Find where the given text appears and provide that cell's center as (X, Y) coordinate. 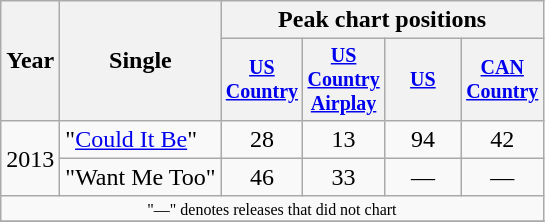
46 (262, 177)
"—" denotes releases that did not chart (272, 208)
CAN Country (502, 80)
Peak chart positions (382, 20)
"Could It Be" (140, 139)
"Want Me Too" (140, 177)
US Country Airplay (344, 80)
Year (30, 61)
Single (140, 61)
28 (262, 139)
US Country (262, 80)
33 (344, 177)
13 (344, 139)
94 (422, 139)
US (422, 80)
42 (502, 139)
2013 (30, 158)
